Scan for the cell matching the given text and deliver its [x, y] coordinate at center. 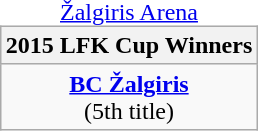
BC Žalgiris(5th title) [129, 96]
2015 LFK Cup Winners [129, 45]
